Search for the cell housing the specified text and yield its (X, Y) center coordinate. 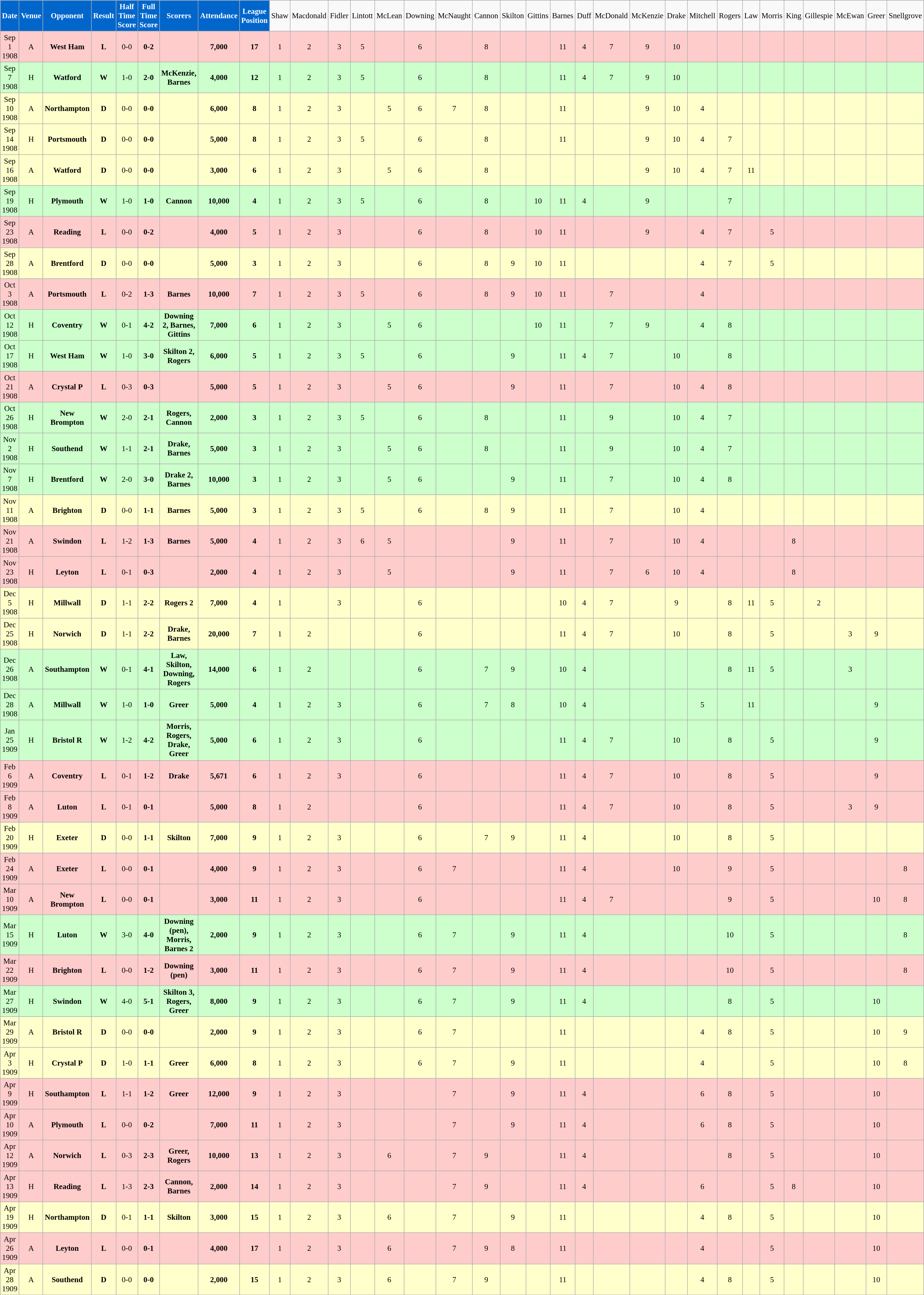
Mar 15 1909 (10, 935)
Sep 23 1908 (10, 232)
Sep 7 1908 (10, 78)
Jan 25 1909 (10, 740)
14 (254, 1187)
Apr 10 1909 (10, 1125)
McDonald (611, 16)
McLean (389, 16)
4-1 (148, 669)
Downing 2, Barnes, Gittins (179, 325)
Mitchell (702, 16)
Law (751, 16)
Sep 1 1908 (10, 47)
Attendance (219, 16)
Sep 16 1908 (10, 170)
Drake 2, Barnes (179, 479)
Apr 12 1909 (10, 1156)
Oct 17 1908 (10, 356)
12 (254, 78)
Apr 13 1909 (10, 1187)
Half Time Score (127, 16)
Apr 28 1909 (10, 1279)
Skilton 2, Rogers (179, 356)
McNaught (454, 16)
McKenzie (647, 16)
Date (10, 16)
Rogers, Cannon (179, 418)
Greer, Rogers (179, 1156)
14,000 (219, 669)
Sep 10 1908 (10, 109)
Downing (420, 16)
Sep 28 1908 (10, 263)
Downing (pen) (179, 970)
Fidler (339, 16)
Morris, Rogers, Drake, Greer (179, 740)
Feb 6 1909 (10, 776)
Rogers (730, 16)
Apr 26 1909 (10, 1248)
Apr 3 1909 (10, 1063)
Mar 10 1909 (10, 900)
Feb 20 1909 (10, 837)
Feb 24 1909 (10, 869)
Nov 11 1908 (10, 510)
Dec 25 1908 (10, 634)
Rogers 2 (179, 603)
Nov 7 1908 (10, 479)
League Position (254, 16)
Oct 21 1908 (10, 387)
5,671 (219, 776)
Result (104, 16)
Mar 29 1909 (10, 1032)
Duff (584, 16)
Law, Skilton, Downing, Rogers (179, 669)
Skilton 3, Rogers, Greer (179, 1001)
King (794, 16)
Oct 12 1908 (10, 325)
Snellgrove (905, 16)
8,000 (219, 1001)
Full Time Score (148, 16)
12,000 (219, 1094)
5-1 (148, 1001)
Lintott (362, 16)
Nov 21 1908 (10, 541)
13 (254, 1156)
Gittins (538, 16)
Oct 26 1908 (10, 418)
Oct 3 1908 (10, 294)
Nov 2 1908 (10, 448)
McEwan (850, 16)
Apr 19 1909 (10, 1217)
Sep 19 1908 (10, 201)
Apr 9 1909 (10, 1094)
Scorers (179, 16)
McKenzie, Barnes (179, 78)
Feb 8 1909 (10, 807)
Macdonald (309, 16)
Nov 23 1908 (10, 572)
Cannon, Barnes (179, 1187)
Mar 27 1909 (10, 1001)
Venue (31, 16)
Gillespie (819, 16)
Downing (pen), Morris, Barnes 2 (179, 935)
Dec 26 1908 (10, 669)
Dec 28 1908 (10, 705)
Morris (772, 16)
Mar 22 1909 (10, 970)
Opponent (67, 16)
Shaw (280, 16)
20,000 (219, 634)
Sep 14 1908 (10, 139)
Dec 5 1908 (10, 603)
